Detect which cell encompasses the target text, then output its (X, Y) center coordinate. 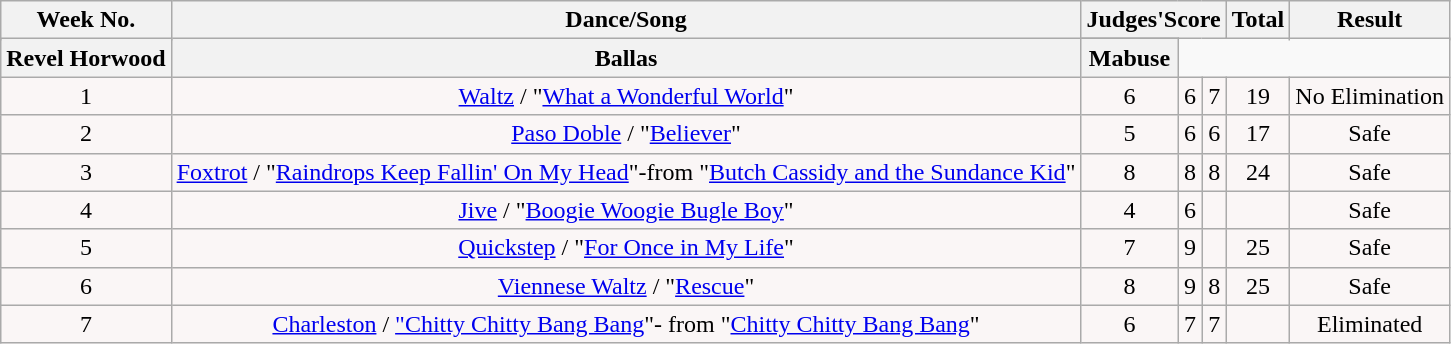
17 (1258, 134)
Jive / "Boogie Woogie Bugle Boy" (626, 210)
Foxtrot / "Raindrops Keep Fallin' On My Head"-from "Butch Cassidy and the Sundance Kid" (626, 172)
Ballas (626, 58)
Mabuse (1130, 58)
Eliminated (1370, 324)
Revel Horwood (86, 58)
1 (86, 96)
Viennese Waltz / "Rescue" (626, 286)
2 (86, 134)
Dance/Song (626, 20)
Waltz / "What a Wonderful World" (626, 96)
Week No. (86, 20)
3 (86, 172)
Total (1258, 20)
Paso Doble / "Believer" (626, 134)
Result (1370, 20)
Quickstep / "For Once in My Life" (626, 248)
Charleston / "Chitty Chitty Bang Bang"- from "Chitty Chitty Bang Bang" (626, 324)
19 (1258, 96)
No Elimination (1370, 96)
24 (1258, 172)
Judges'Score (1154, 20)
